Find where the given text appears and provide that cell's center as [x, y] coordinate. 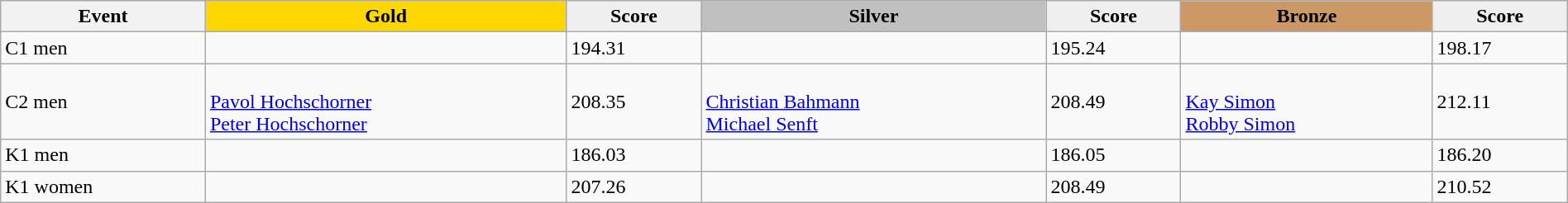
195.24 [1113, 48]
Silver [873, 17]
210.52 [1500, 186]
186.20 [1500, 155]
C2 men [103, 101]
198.17 [1500, 48]
Christian BahmannMichael Senft [873, 101]
C1 men [103, 48]
Gold [385, 17]
194.31 [633, 48]
186.03 [633, 155]
207.26 [633, 186]
Pavol HochschornerPeter Hochschorner [385, 101]
Kay SimonRobby Simon [1307, 101]
186.05 [1113, 155]
Event [103, 17]
208.35 [633, 101]
K1 women [103, 186]
Bronze [1307, 17]
K1 men [103, 155]
212.11 [1500, 101]
